Return [X, Y] of the center of cell containing provided text 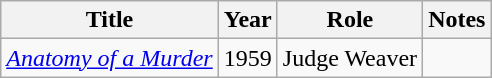
Title [110, 20]
Role [350, 20]
Anatomy of a Murder [110, 58]
Judge Weaver [350, 58]
1959 [248, 58]
Year [248, 20]
Notes [457, 20]
